Provide the [x, y] coordinate of the cell's center where the given text is located.  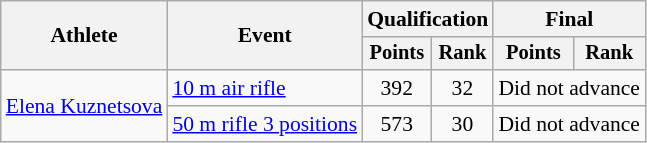
50 m rifle 3 positions [264, 124]
Event [264, 36]
Qualification [428, 19]
Elena Kuznetsova [84, 106]
30 [462, 124]
573 [396, 124]
Athlete [84, 36]
10 m air rifle [264, 88]
32 [462, 88]
Final [569, 19]
392 [396, 88]
